Extract the (x, y) coordinate from the center of the cell holding the provided text.  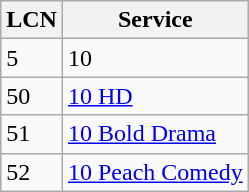
10 HD (155, 96)
10 Peach Comedy (155, 172)
50 (32, 96)
LCN (32, 20)
5 (32, 58)
10 Bold Drama (155, 134)
10 (155, 58)
52 (32, 172)
51 (32, 134)
Service (155, 20)
